Output the [x, y] coordinate of the center of the cell containing the given text.  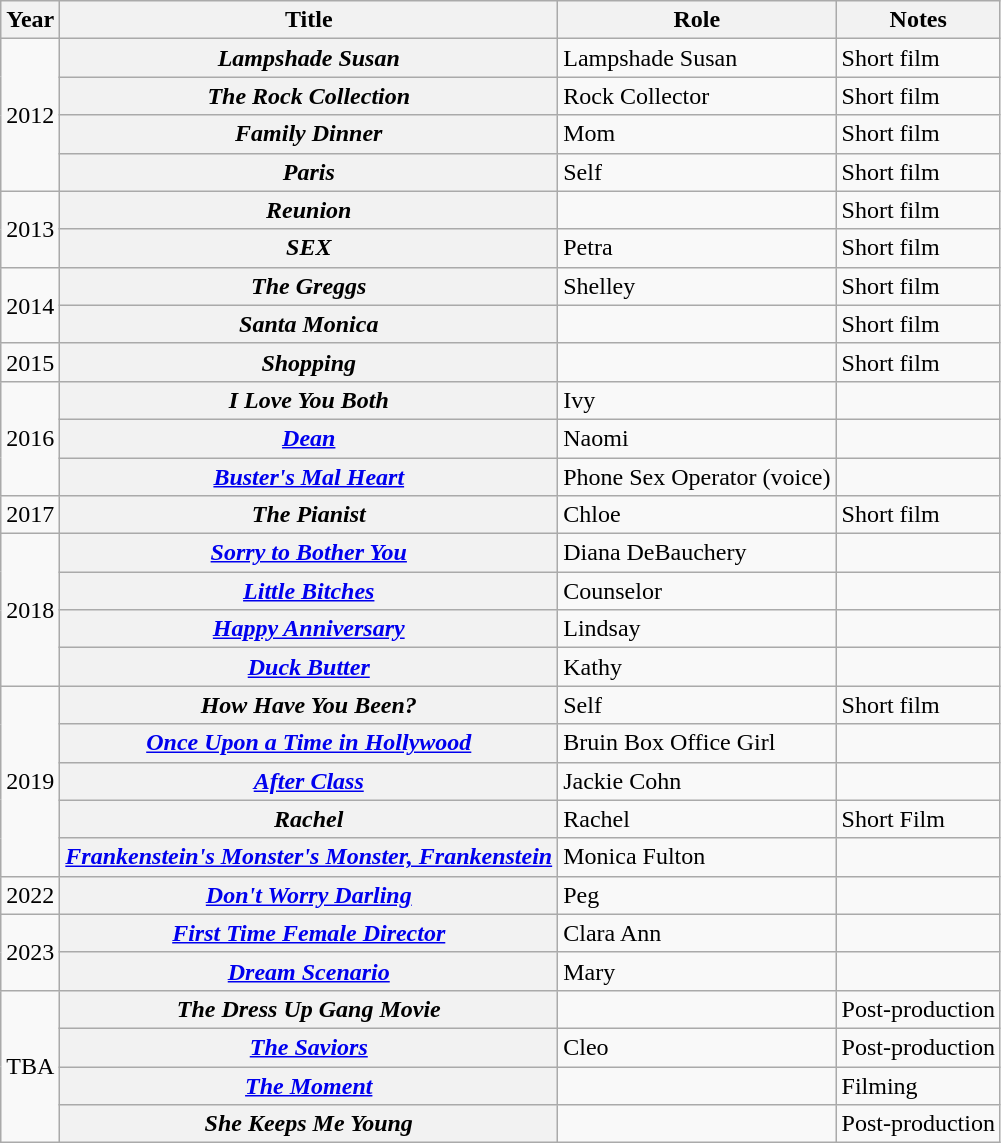
2023 [30, 952]
Petra [697, 248]
How Have You Been? [309, 705]
Chloe [697, 515]
First Time Female Director [309, 933]
Phone Sex Operator (voice) [697, 477]
The Dress Up Gang Movie [309, 1009]
Bruin Box Office Girl [697, 743]
Monica Fulton [697, 857]
Kathy [697, 667]
Buster's Mal Heart [309, 477]
2014 [30, 305]
Don't Worry Darling [309, 895]
Family Dinner [309, 134]
Year [30, 20]
I Love You Both [309, 400]
Once Upon a Time in Hollywood [309, 743]
2012 [30, 115]
2017 [30, 515]
The Saviors [309, 1047]
Dean [309, 438]
Mary [697, 971]
Paris [309, 172]
Clara Ann [697, 933]
Role [697, 20]
Short Film [918, 819]
SEX [309, 248]
Shelley [697, 286]
Notes [918, 20]
2016 [30, 438]
Lindsay [697, 629]
2015 [30, 362]
Little Bitches [309, 591]
Rock Collector [697, 96]
The Greggs [309, 286]
Filming [918, 1085]
Reunion [309, 210]
Happy Anniversary [309, 629]
Shopping [309, 362]
Diana DeBauchery [697, 553]
2022 [30, 895]
Frankenstein's Monster's Monster, Frankenstein [309, 857]
After Class [309, 781]
Santa Monica [309, 324]
The Rock Collection [309, 96]
Ivy [697, 400]
Cleo [697, 1047]
Title [309, 20]
Sorry to Bother You [309, 553]
2013 [30, 229]
2018 [30, 610]
2019 [30, 781]
The Moment [309, 1085]
She Keeps Me Young [309, 1124]
Jackie Cohn [697, 781]
Peg [697, 895]
Dream Scenario [309, 971]
Naomi [697, 438]
Counselor [697, 591]
The Pianist [309, 515]
Mom [697, 134]
TBA [30, 1066]
Duck Butter [309, 667]
